Detect which cell encompasses the target text, then output its [X, Y] center coordinate. 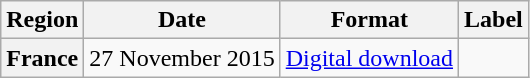
France [42, 58]
Date [182, 20]
27 November 2015 [182, 58]
Format [369, 20]
Digital download [369, 58]
Region [42, 20]
Label [494, 20]
